Pinpoint the cell where the given text exists, returning its (X, Y) midpoint coordinate. 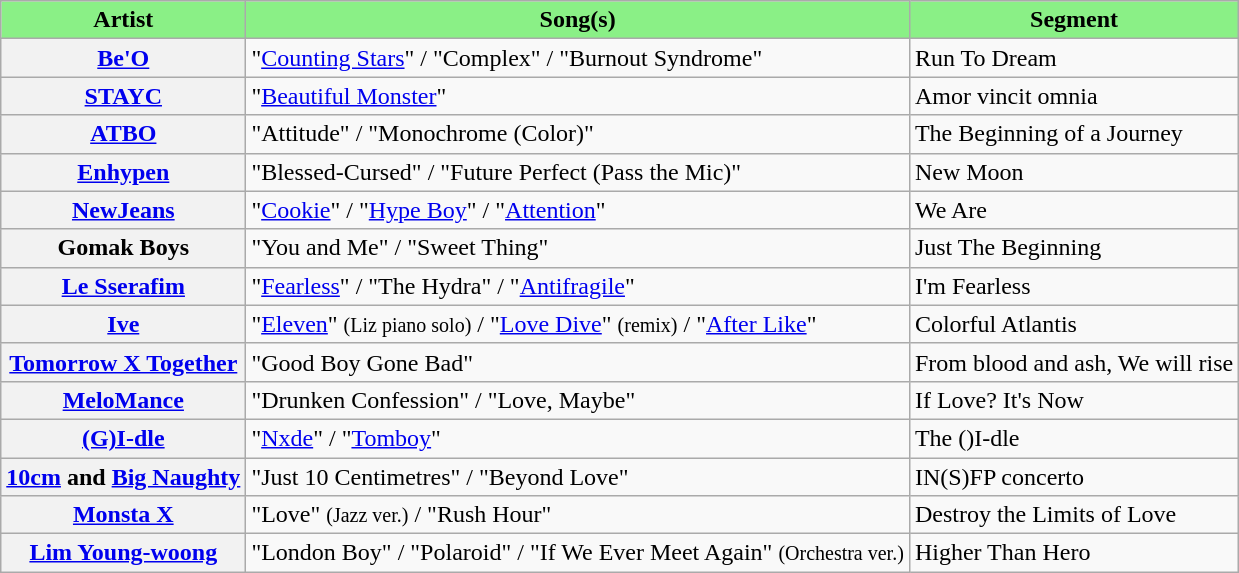
"Fearless" / "The Hydra" / "Antifragile" (578, 286)
"Just 10 Centimetres" / "Beyond Love" (578, 477)
"Eleven" (Liz piano solo) / "Love Dive" (remix) / "After Like" (578, 324)
Tomorrow X Together (124, 362)
Amor vincit omnia (1074, 96)
Be'O (124, 58)
"Cookie" / "Hype Boy" / "Attention" (578, 210)
Run To Dream (1074, 58)
If Love? It's Now (1074, 400)
I'm Fearless (1074, 286)
STAYC (124, 96)
We Are (1074, 210)
"Nxde" / "Tomboy" (578, 438)
"Blessed-Cursed" / "Future Perfect (Pass the Mic)" (578, 172)
"Counting Stars" / "Complex" / "Burnout Syndrome" (578, 58)
Enhypen (124, 172)
From blood and ash, We will rise (1074, 362)
Ive (124, 324)
Just The Beginning (1074, 248)
Le Sserafim (124, 286)
Monsta X (124, 515)
Higher Than Hero (1074, 553)
Artist (124, 20)
The ()I-dle (1074, 438)
(G)I-dle (124, 438)
Segment (1074, 20)
10cm and Big Naughty (124, 477)
"Attitude" / "Monochrome (Color)" (578, 134)
"London Boy" / "Polaroid" / "If We Ever Meet Again" (Orchestra ver.) (578, 553)
"Good Boy Gone Bad" (578, 362)
"Love" (Jazz ver.) / "Rush Hour" (578, 515)
MeloMance (124, 400)
The Beginning of a Journey (1074, 134)
Song(s) (578, 20)
Gomak Boys (124, 248)
NewJeans (124, 210)
Destroy the Limits of Love (1074, 515)
Lim Young-woong (124, 553)
New Moon (1074, 172)
IN(S)FP concerto (1074, 477)
"Beautiful Monster" (578, 96)
ATBO (124, 134)
"Drunken Confession" / "Love, Maybe" (578, 400)
Colorful Atlantis (1074, 324)
"You and Me" / "Sweet Thing" (578, 248)
